Return [X, Y] of the center of cell containing provided text 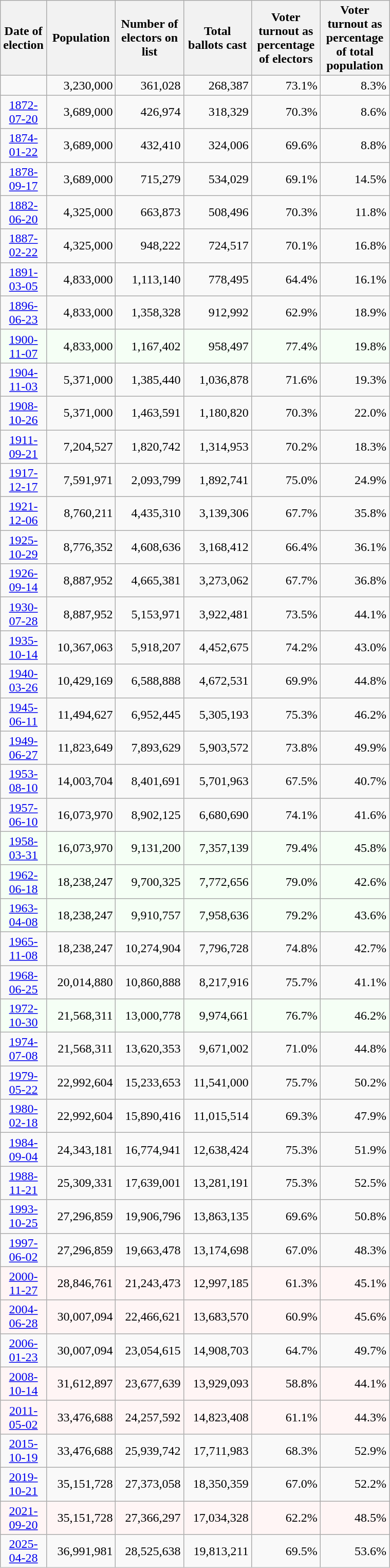
8,401,691 [150, 781]
62.9% [286, 313]
1,892,741 [217, 480]
74.1% [286, 815]
2006-01-23 [24, 1350]
64.4% [286, 279]
1,167,402 [150, 346]
361,028 [150, 85]
16.1% [355, 279]
62.2% [286, 1518]
Total ballots cast [217, 38]
79.2% [286, 915]
1972-10-30 [24, 1015]
17,711,983 [217, 1451]
13,620,353 [150, 1049]
23,677,639 [150, 1384]
16,774,941 [150, 1149]
1945-06-11 [24, 714]
73.5% [286, 614]
14,908,703 [217, 1350]
1997-06-02 [24, 1250]
52.9% [355, 1451]
15,233,653 [150, 1082]
11,494,627 [81, 714]
31,612,897 [81, 1384]
1957-06-10 [24, 815]
70.2% [286, 447]
1,358,328 [150, 313]
48.3% [355, 1250]
1,113,140 [150, 279]
663,873 [150, 212]
13,929,093 [217, 1384]
4,665,381 [150, 580]
14.5% [355, 179]
2000-11-27 [24, 1283]
68.3% [286, 1451]
19,663,478 [150, 1250]
2021-09-20 [24, 1518]
534,029 [217, 179]
2025-04-28 [24, 1552]
Number of electors on list [150, 38]
13,000,778 [150, 1015]
24,257,592 [150, 1417]
52.2% [355, 1484]
1993-10-25 [24, 1216]
12,638,424 [217, 1149]
958,497 [217, 346]
28,846,761 [81, 1283]
13,863,135 [217, 1216]
1980-02-18 [24, 1116]
18,350,359 [217, 1484]
1904-11-03 [24, 380]
14,003,704 [81, 781]
8,776,352 [81, 547]
13,683,570 [217, 1317]
1878-09-17 [24, 179]
36.1% [355, 547]
13,174,698 [217, 1250]
41.1% [355, 982]
324,006 [217, 145]
1896-06-23 [24, 313]
19,813,211 [217, 1552]
18.9% [355, 313]
1887-02-22 [24, 246]
47.9% [355, 1116]
36.8% [355, 580]
9,671,002 [217, 1049]
52.5% [355, 1183]
42.6% [355, 882]
58.8% [286, 1384]
1930-07-28 [24, 614]
74.2% [286, 647]
5,918,207 [150, 647]
3,139,306 [217, 513]
19,906,796 [150, 1216]
51.9% [355, 1149]
9,974,661 [217, 1015]
1963-04-08 [24, 915]
1,314,953 [217, 447]
1988-11-21 [24, 1183]
2008-10-14 [24, 1384]
10,860,888 [150, 982]
6,588,888 [150, 681]
1872-07-20 [24, 112]
2019-10-21 [24, 1484]
8.3% [355, 85]
25,939,742 [150, 1451]
1917-12-17 [24, 480]
5,903,572 [217, 748]
7,357,139 [217, 848]
50.8% [355, 1216]
9,131,200 [150, 848]
69.3% [286, 1116]
11,823,649 [81, 748]
27,373,058 [150, 1484]
7,893,629 [150, 748]
4,672,531 [217, 681]
44.3% [355, 1417]
67.5% [286, 781]
4,452,675 [217, 647]
49.7% [355, 1350]
1882-06-20 [24, 212]
8,902,125 [150, 815]
11,015,514 [217, 1116]
73.8% [286, 748]
7,204,527 [81, 447]
8,217,916 [217, 982]
912,992 [217, 313]
43.6% [355, 915]
1921-12-06 [24, 513]
7,958,636 [217, 915]
1935-10-14 [24, 647]
15,890,416 [150, 1116]
19.8% [355, 346]
1953-08-10 [24, 781]
1908-10-26 [24, 413]
3,168,412 [217, 547]
69.5% [286, 1552]
64.7% [286, 1350]
1,385,440 [150, 380]
1,463,591 [150, 413]
1926-09-14 [24, 580]
18.3% [355, 447]
22.0% [355, 413]
7,772,656 [217, 882]
69.1% [286, 179]
6,680,690 [217, 815]
19.3% [355, 380]
1949-06-27 [24, 748]
53.6% [355, 1552]
74.8% [286, 949]
6,952,445 [150, 714]
13,281,191 [217, 1183]
45.1% [355, 1283]
4,608,636 [150, 547]
75.0% [286, 480]
73.1% [286, 85]
3,273,062 [217, 580]
71.0% [286, 1049]
724,517 [217, 246]
43.0% [355, 647]
1958-03-31 [24, 848]
45.6% [355, 1317]
49.9% [355, 748]
Voter turnout as percentage of total population [355, 38]
2015-10-19 [24, 1451]
1940-03-26 [24, 681]
77.4% [286, 346]
9,910,757 [150, 915]
76.7% [286, 1015]
8.6% [355, 112]
1925-10-29 [24, 547]
24,343,181 [81, 1149]
5,153,971 [150, 614]
11.8% [355, 212]
14,823,408 [217, 1417]
432,410 [150, 145]
24.9% [355, 480]
10,367,063 [81, 647]
50.2% [355, 1082]
3,922,481 [217, 614]
60.9% [286, 1317]
17,639,001 [150, 1183]
2011-05-02 [24, 1417]
1,180,820 [217, 413]
9,700,325 [150, 882]
61.1% [286, 1417]
23,054,615 [150, 1350]
3,230,000 [81, 85]
1984-09-04 [24, 1149]
79.4% [286, 848]
42.7% [355, 949]
36,991,981 [81, 1552]
16.8% [355, 246]
1965-11-08 [24, 949]
28,525,638 [150, 1552]
20,014,880 [81, 982]
1911-09-21 [24, 447]
10,274,904 [150, 949]
8.8% [355, 145]
12,997,185 [217, 1283]
2,093,799 [150, 480]
25,309,331 [81, 1183]
508,496 [217, 212]
1962-06-18 [24, 882]
17,034,328 [217, 1518]
1974-07-08 [24, 1049]
45.8% [355, 848]
2004-06-28 [24, 1317]
8,760,211 [81, 513]
948,222 [150, 246]
1891-03-05 [24, 279]
426,974 [150, 112]
40.7% [355, 781]
1874-01-22 [24, 145]
69.9% [286, 681]
Date of election [24, 38]
1900-11-07 [24, 346]
7,796,728 [217, 949]
318,329 [217, 112]
1,036,878 [217, 380]
79.0% [286, 882]
1979-05-22 [24, 1082]
268,387 [217, 85]
Voter turnout as percentage of electors [286, 38]
22,466,621 [150, 1317]
48.5% [355, 1518]
10,429,169 [81, 681]
Population [81, 38]
5,701,963 [217, 781]
35.8% [355, 513]
70.1% [286, 246]
1968-06-25 [24, 982]
11,541,000 [217, 1082]
5,305,193 [217, 714]
66.4% [286, 547]
4,435,310 [150, 513]
27,366,297 [150, 1518]
7,591,971 [81, 480]
41.6% [355, 815]
71.6% [286, 380]
61.3% [286, 1283]
21,243,473 [150, 1283]
1,820,742 [150, 447]
778,495 [217, 279]
715,279 [150, 179]
